Detect which cell encompasses the target text, then output its (X, Y) center coordinate. 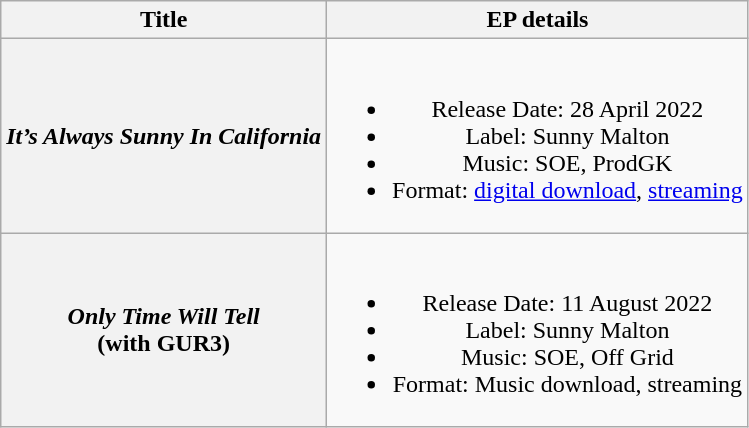
It’s Always Sunny In California (164, 136)
Title (164, 20)
Release Date: 28 April 2022Label: Sunny MaltonMusic: SOE, ProdGKFormat: digital download, streaming (538, 136)
Release Date: 11 August 2022Label: Sunny MaltonMusic: SOE, Off GridFormat: Music download, streaming (538, 330)
Only Time Will Tell(with GUR3) (164, 330)
EP details (538, 20)
